Detect which cell encompasses the target text, then output its (x, y) center coordinate. 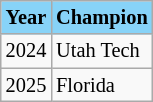
Champion (102, 17)
Year (26, 17)
Utah Tech (102, 51)
Florida (102, 85)
2024 (26, 51)
2025 (26, 85)
